Capture the cell that displays the provided text and extract its (X, Y) central coordinate. 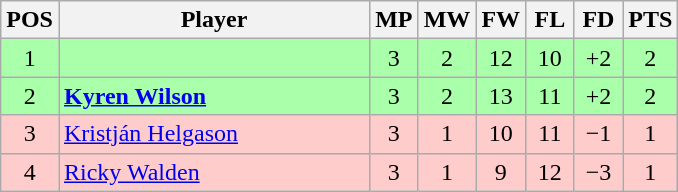
Kristján Helgason (214, 134)
PTS (650, 20)
MW (447, 20)
Ricky Walden (214, 172)
POS (30, 20)
−3 (598, 172)
MP (394, 20)
9 (501, 172)
4 (30, 172)
FL (550, 20)
Kyren Wilson (214, 96)
FD (598, 20)
−1 (598, 134)
Player (214, 20)
FW (501, 20)
13 (501, 96)
